Scan for the cell matching the given text and deliver its (x, y) coordinate at center. 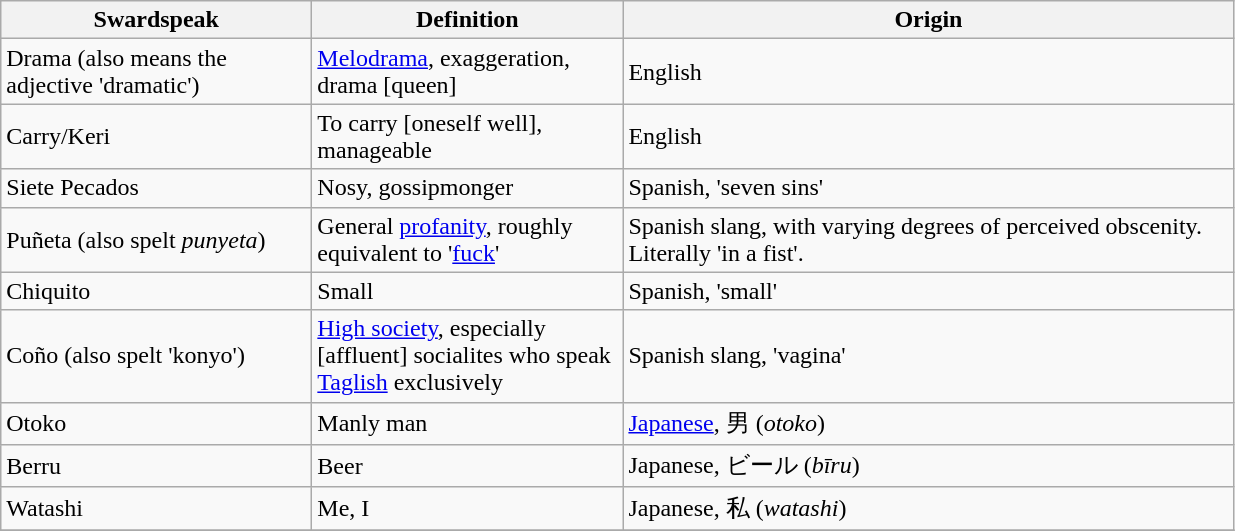
Melodrama, exaggeration, drama [queen] (468, 72)
Origin (928, 20)
To carry [oneself well], manageable (468, 136)
Carry/Keri (156, 136)
Drama (also means the adjective 'dramatic') (156, 72)
Beer (468, 466)
Spanish, 'seven sins' (928, 188)
Me, I (468, 508)
General profanity, roughly equivalent to 'fuck' (468, 240)
Japanese, 私 (watashi) (928, 508)
Watashi (156, 508)
Chiquito (156, 291)
Spanish slang, 'vagina' (928, 356)
Coño (also spelt 'konyo') (156, 356)
Nosy, gossipmonger (468, 188)
Siete Pecados (156, 188)
Definition (468, 20)
Berru (156, 466)
Japanese, ビール (bīru) (928, 466)
Small (468, 291)
Otoko (156, 424)
High society, especially [affluent] socialites who speak Taglish exclusively (468, 356)
Manly man (468, 424)
Puñeta (also spelt punyeta) (156, 240)
Swardspeak (156, 20)
Japanese, 男 (otoko) (928, 424)
Spanish slang, with varying degrees of perceived obscenity. Literally 'in a fist'. (928, 240)
Spanish, 'small' (928, 291)
